Determine the (X, Y) coordinate at the center of the cell enclosing the given text.  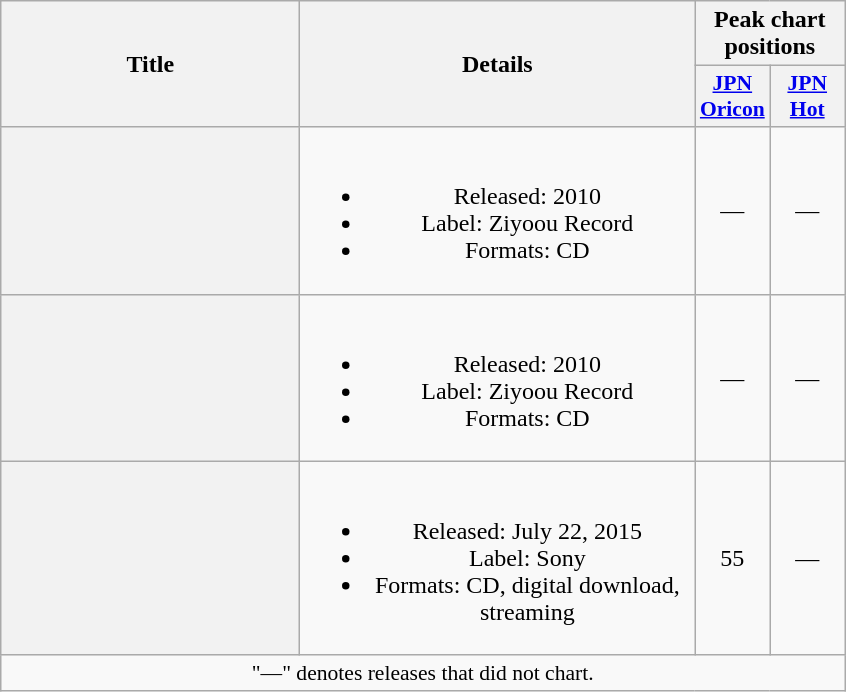
Released: July 22, 2015 Label: SonyFormats: CD, digital download, streaming (498, 558)
55 (732, 558)
Details (498, 64)
Title (150, 64)
JPNOricon (732, 96)
Peak chart positions (770, 34)
JPNHot (808, 96)
"—" denotes releases that did not chart. (423, 673)
